Output the (X, Y) coordinate of the center of the cell containing the given text.  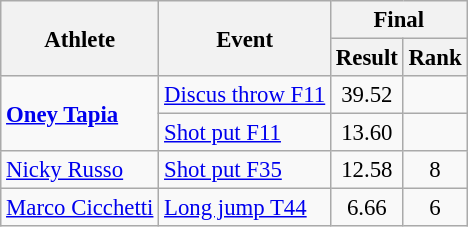
Long jump T44 (245, 208)
Result (368, 58)
Oney Tapia (80, 114)
Nicky Russo (80, 170)
Marco Cicchetti (80, 208)
12.58 (368, 170)
Discus throw F11 (245, 95)
Athlete (80, 38)
13.60 (368, 133)
39.52 (368, 95)
6 (435, 208)
Shot put F35 (245, 170)
8 (435, 170)
Event (245, 38)
Final (399, 20)
Rank (435, 58)
6.66 (368, 208)
Shot put F11 (245, 133)
